Provide the [X, Y] coordinate of the cell's center where the given text is located.  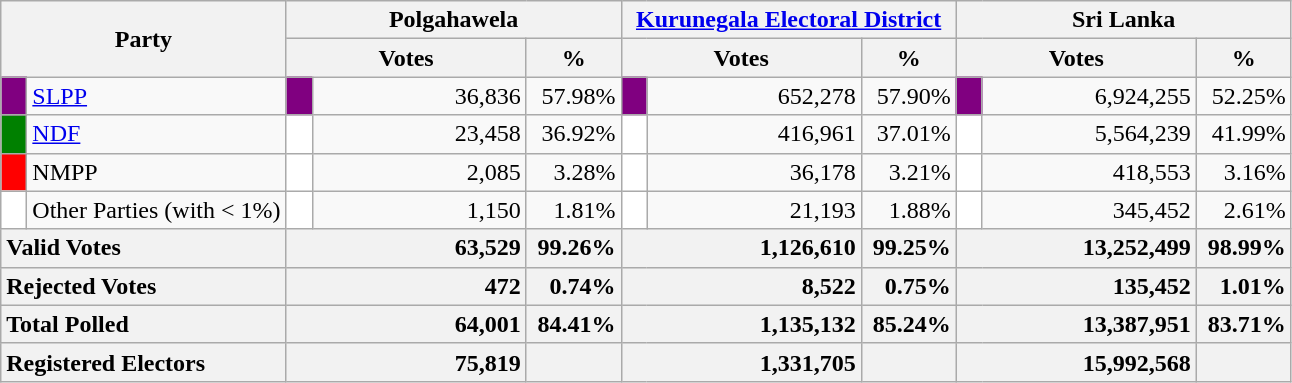
63,529 [406, 248]
36.92% [574, 134]
1,126,610 [741, 248]
98.99% [1244, 248]
1.88% [908, 210]
1,331,705 [741, 362]
99.25% [908, 248]
135,452 [1076, 286]
418,553 [1089, 172]
52.25% [1244, 96]
41.99% [1244, 134]
6,924,255 [1089, 96]
37.01% [908, 134]
Registered Electors [144, 362]
1,135,132 [741, 324]
3.28% [574, 172]
36,178 [754, 172]
Polgahawela [454, 20]
3.16% [1244, 172]
13,387,951 [1076, 324]
NMPP [156, 172]
8,522 [741, 286]
85.24% [908, 324]
75,819 [406, 362]
57.98% [574, 96]
Kurunegala Electoral District [788, 20]
36,836 [419, 96]
SLPP [156, 96]
99.26% [574, 248]
Other Parties (with < 1%) [156, 210]
Sri Lanka [1124, 20]
Total Polled [144, 324]
1.81% [574, 210]
1,150 [419, 210]
345,452 [1089, 210]
2.61% [1244, 210]
57.90% [908, 96]
23,458 [419, 134]
84.41% [574, 324]
Party [144, 39]
3.21% [908, 172]
1.01% [1244, 286]
83.71% [1244, 324]
15,992,568 [1076, 362]
Rejected Votes [144, 286]
5,564,239 [1089, 134]
13,252,499 [1076, 248]
2,085 [419, 172]
472 [406, 286]
416,961 [754, 134]
NDF [156, 134]
21,193 [754, 210]
64,001 [406, 324]
0.75% [908, 286]
Valid Votes [144, 248]
652,278 [754, 96]
0.74% [574, 286]
